Identify which cell holds the provided text, then report its (x, y) central coordinate. 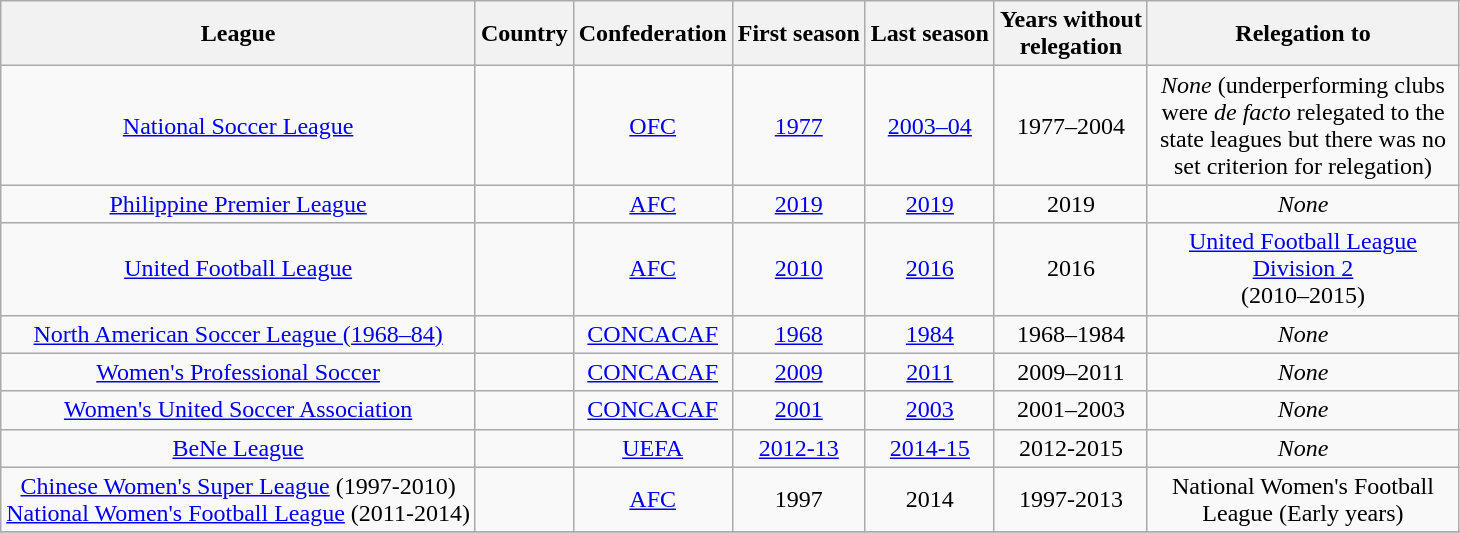
Women's Professional Soccer (238, 372)
2011 (930, 372)
1977–2004 (1070, 126)
OFC (652, 126)
2014 (930, 500)
Women's United Soccer Association (238, 410)
2009–2011 (1070, 372)
North American Soccer League (1968–84) (238, 334)
Philippine Premier League (238, 204)
2010 (798, 269)
Last season (930, 34)
Relegation to (1302, 34)
BeNe League (238, 448)
1997 (798, 500)
First season (798, 34)
Chinese Women's Super League (1997-2010)National Women's Football League (2011-2014) (238, 500)
2012-2015 (1070, 448)
Country (524, 34)
1997-2013 (1070, 500)
1968 (798, 334)
UEFA (652, 448)
2009 (798, 372)
National Soccer League (238, 126)
None (underperforming clubs were de facto relegated to the state leagues but there was no set criterion for relegation) (1302, 126)
National Women's Football League (Early years) (1302, 500)
2014-15 (930, 448)
2001 (798, 410)
Confederation (652, 34)
2003 (930, 410)
2001–2003 (1070, 410)
League (238, 34)
2003–04 (930, 126)
2012-13 (798, 448)
1968–1984 (1070, 334)
1984 (930, 334)
United Football League Division 2(2010–2015) (1302, 269)
United Football League (238, 269)
1977 (798, 126)
Years without relegation (1070, 34)
